Detect which cell encompasses the target text, then output its [x, y] center coordinate. 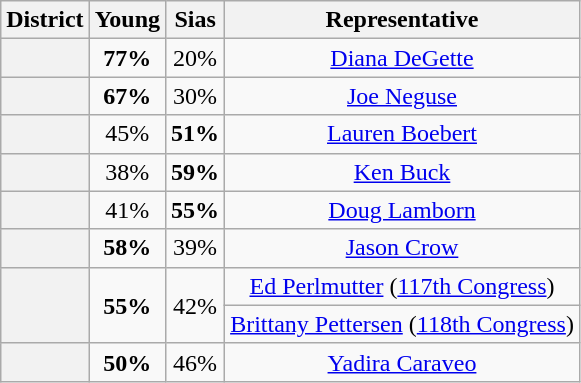
Sias [196, 20]
42% [196, 305]
District [45, 20]
30% [196, 96]
Yadira Caraveo [402, 362]
20% [196, 58]
Joe Neguse [402, 96]
Doug Lamborn [402, 210]
Ed Perlmutter (117th Congress) [402, 286]
50% [127, 362]
Lauren Boebert [402, 134]
Diana DeGette [402, 58]
45% [127, 134]
Ken Buck [402, 172]
Young [127, 20]
59% [196, 172]
Representative [402, 20]
Brittany Pettersen (118th Congress) [402, 324]
Jason Crow [402, 248]
41% [127, 210]
58% [127, 248]
51% [196, 134]
38% [127, 172]
46% [196, 362]
77% [127, 58]
67% [127, 96]
39% [196, 248]
